Output the [x, y] coordinate of the center of the cell containing the given text.  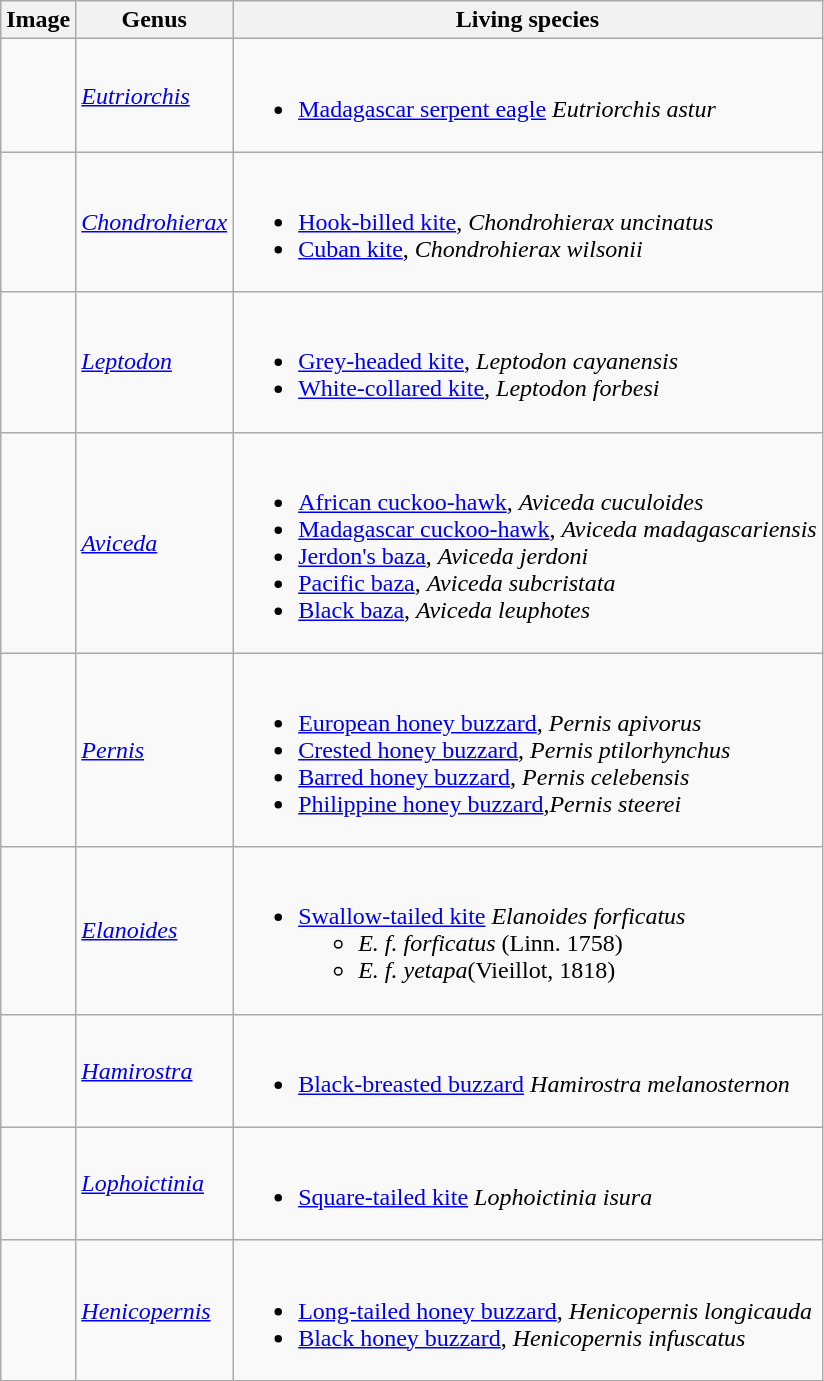
Lophoictinia [154, 1184]
Eutriorchis [154, 96]
Leptodon [154, 362]
Henicopernis [154, 1310]
Long-tailed honey buzzard, Henicopernis longicaudaBlack honey buzzard, Henicopernis infuscatus [528, 1310]
Hook-billed kite, Chondrohierax uncinatusCuban kite, Chondrohierax wilsonii [528, 222]
Genus [154, 20]
Image [38, 20]
Aviceda [154, 542]
Grey-headed kite, Leptodon cayanensisWhite-collared kite, Leptodon forbesi [528, 362]
Swallow-tailed kite Elanoides forficatusE. f. forficatus (Linn. 1758)E. f. yetapa(Vieillot, 1818) [528, 930]
Elanoides [154, 930]
Pernis [154, 750]
Square-tailed kite Lophoictinia isura [528, 1184]
Living species [528, 20]
Chondrohierax [154, 222]
Hamirostra [154, 1070]
Black-breasted buzzard Hamirostra melanosternon [528, 1070]
Madagascar serpent eagle Eutriorchis astur [528, 96]
